Detect which cell encompasses the target text, then output its (X, Y) center coordinate. 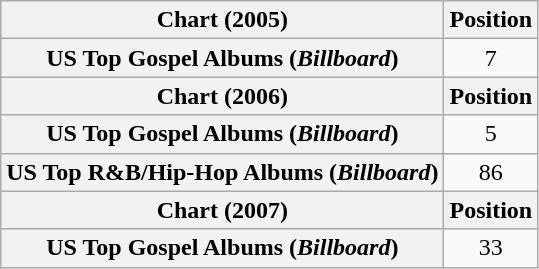
Chart (2007) (222, 210)
33 (491, 248)
5 (491, 134)
US Top R&B/Hip-Hop Albums (Billboard) (222, 172)
7 (491, 58)
Chart (2005) (222, 20)
86 (491, 172)
Chart (2006) (222, 96)
